Identify which cell holds the provided text, then report its (X, Y) central coordinate. 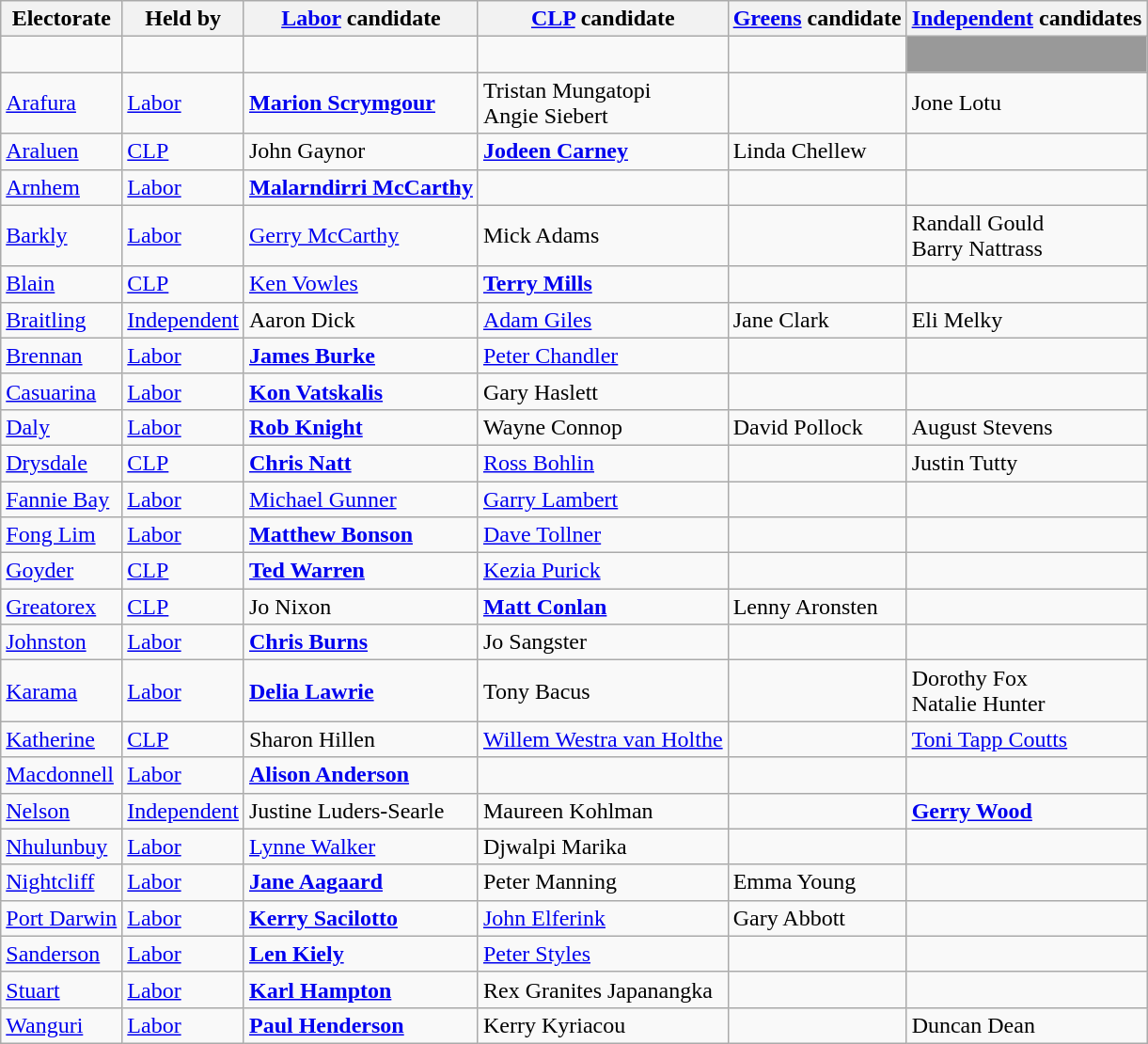
Held by (183, 19)
Garry Lambert (603, 499)
Arafura (62, 103)
Wanguri (62, 1025)
Justin Tutty (1027, 463)
Gary Abbott (817, 918)
Jane Clark (817, 320)
Chris Burns (361, 642)
Matt Conlan (603, 607)
Peter Chandler (603, 356)
Eli Melky (1027, 320)
Nhulunbuy (62, 846)
Katherine (62, 739)
Terry Mills (603, 284)
Karama (62, 690)
Aaron Dick (361, 320)
Kezia Purick (603, 571)
John Gaynor (361, 151)
Jo Sangster (603, 642)
Brennan (62, 356)
Sanderson (62, 954)
Maureen Kohlman (603, 811)
Willem Westra van Holthe (603, 739)
Mick Adams (603, 235)
Araluen (62, 151)
Macdonnell (62, 775)
Stuart (62, 989)
CLP candidate (603, 19)
Randall GouldBarry Nattrass (1027, 235)
Kerry Kyriacou (603, 1025)
Delia Lawrie (361, 690)
Gerry Wood (1027, 811)
Alison Anderson (361, 775)
Michael Gunner (361, 499)
Fannie Bay (62, 499)
Braitling (62, 320)
Sharon Hillen (361, 739)
Chris Natt (361, 463)
Peter Manning (603, 882)
Lynne Walker (361, 846)
Greens candidate (817, 19)
Emma Young (817, 882)
Drysdale (62, 463)
Kon Vatskalis (361, 391)
Jane Aagaard (361, 882)
Port Darwin (62, 918)
Daly (62, 427)
Adam Giles (603, 320)
Barkly (62, 235)
Independent candidates (1027, 19)
Justine Luders-Searle (361, 811)
Paul Henderson (361, 1025)
Labor candidate (361, 19)
Rob Knight (361, 427)
Djwalpi Marika (603, 846)
Wayne Connop (603, 427)
Gerry McCarthy (361, 235)
Dorothy FoxNatalie Hunter (1027, 690)
James Burke (361, 356)
Ken Vowles (361, 284)
Ross Bohlin (603, 463)
Fong Lim (62, 535)
Nelson (62, 811)
Len Kiely (361, 954)
Rex Granites Japanangka (603, 989)
Jone Lotu (1027, 103)
Malarndirri McCarthy (361, 187)
Tristan MungatopiAngie Siebert (603, 103)
August Stevens (1027, 427)
Jodeen Carney (603, 151)
Marion Scrymgour (361, 103)
Casuarina (62, 391)
Duncan Dean (1027, 1025)
Toni Tapp Coutts (1027, 739)
Goyder (62, 571)
Nightcliff (62, 882)
Kerry Sacilotto (361, 918)
Matthew Bonson (361, 535)
Karl Hampton (361, 989)
Lenny Aronsten (817, 607)
Electorate (62, 19)
Jo Nixon (361, 607)
Arnhem (62, 187)
Dave Tollner (603, 535)
Tony Bacus (603, 690)
Greatorex (62, 607)
Peter Styles (603, 954)
Johnston (62, 642)
John Elferink (603, 918)
Blain (62, 284)
David Pollock (817, 427)
Linda Chellew (817, 151)
Gary Haslett (603, 391)
Ted Warren (361, 571)
